Locate the cell with the specified text and output its [x, y] center coordinate. 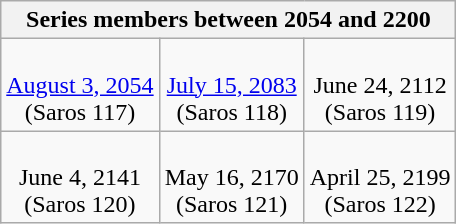
May 16, 2170(Saros 121) [232, 177]
July 15, 2083(Saros 118) [232, 85]
June 24, 2112(Saros 119) [380, 85]
Series members between 2054 and 2200 [228, 20]
April 25, 2199(Saros 122) [380, 177]
June 4, 2141(Saros 120) [80, 177]
August 3, 2054(Saros 117) [80, 85]
